Provide the [x, y] coordinate of the cell's center where the given text is located.  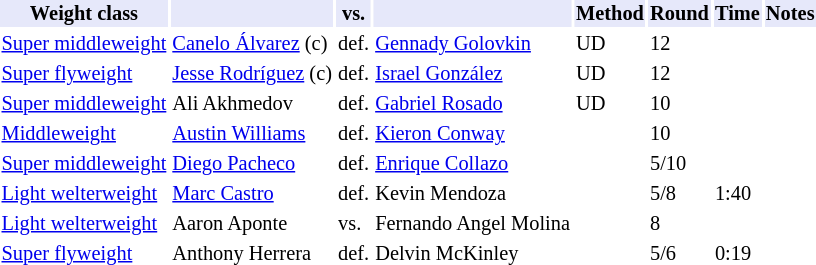
Kieron Conway [473, 134]
Super flyweight [84, 74]
5/10 [679, 164]
Gennady Golovkin [473, 44]
Enrique Collazo [473, 164]
Aaron Aponte [252, 224]
Marc Castro [252, 194]
5/8 [679, 194]
Jesse Rodríguez (c) [252, 74]
Method [610, 14]
Fernando Angel Molina [473, 224]
Canelo Álvarez (c) [252, 44]
Weight class [84, 14]
Austin Williams [252, 134]
Gabriel Rosado [473, 104]
Israel González [473, 74]
1:40 [737, 194]
Diego Pacheco [252, 164]
8 [679, 224]
Kevin Mendoza [473, 194]
Time [737, 14]
Middleweight [84, 134]
Round [679, 14]
Ali Akhmedov [252, 104]
Notes [790, 14]
